Locate the cell with the specified text and output its [X, Y] center coordinate. 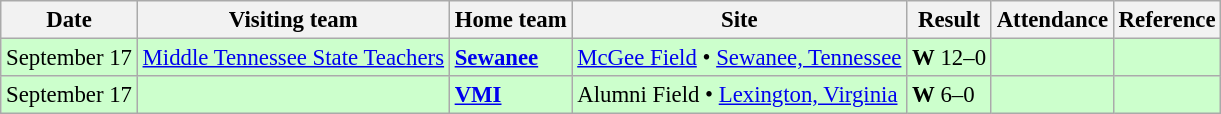
Visiting team [293, 20]
Sewanee [510, 58]
Alumni Field • Lexington, Virginia [740, 95]
Site [740, 20]
Attendance [1052, 20]
W 12–0 [950, 58]
W 6–0 [950, 95]
VMI [510, 95]
Result [950, 20]
Home team [510, 20]
Date [69, 20]
McGee Field • Sewanee, Tennessee [740, 58]
Reference [1167, 20]
Middle Tennessee State Teachers [293, 58]
